Return the [x, y] coordinate for the center point of the cell that contains the specified text.  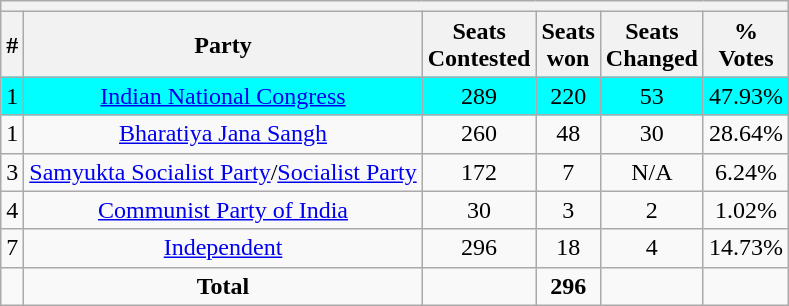
Bharatiya Jana Sangh [223, 134]
Total [223, 286]
6.24% [746, 172]
# [12, 44]
48 [568, 134]
28.64% [746, 134]
N/A [652, 172]
2 [652, 210]
%Votes [746, 44]
289 [479, 96]
1.02% [746, 210]
Independent [223, 248]
260 [479, 134]
53 [652, 96]
220 [568, 96]
14.73% [746, 248]
Indian National Congress [223, 96]
Seats Changed [652, 44]
172 [479, 172]
18 [568, 248]
SeatsContested [479, 44]
Communist Party of India [223, 210]
Seatswon [568, 44]
47.93% [746, 96]
Party [223, 44]
Samyukta Socialist Party/Socialist Party [223, 172]
